Return [X, Y] of the center of cell containing provided text 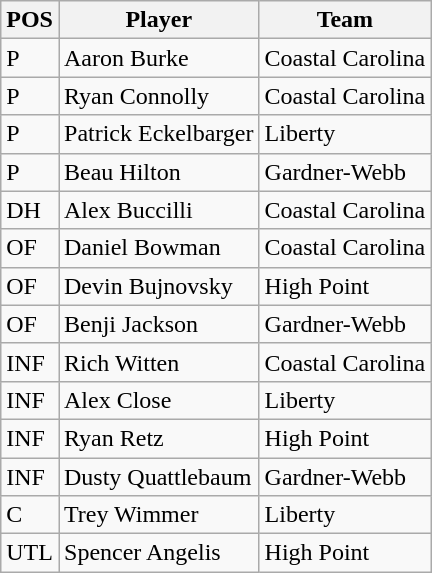
Alex Close [158, 400]
Patrick Eckelbarger [158, 134]
Ryan Retz [158, 438]
Rich Witten [158, 362]
Alex Buccilli [158, 210]
Beau Hilton [158, 172]
Ryan Connolly [158, 96]
Trey Wimmer [158, 515]
Aaron Burke [158, 58]
UTL [30, 553]
Daniel Bowman [158, 248]
POS [30, 20]
Spencer Angelis [158, 553]
Player [158, 20]
Dusty Quattlebaum [158, 477]
Devin Bujnovsky [158, 286]
C [30, 515]
DH [30, 210]
Team [345, 20]
Benji Jackson [158, 324]
